Locate the cell with the specified text and output its (X, Y) center coordinate. 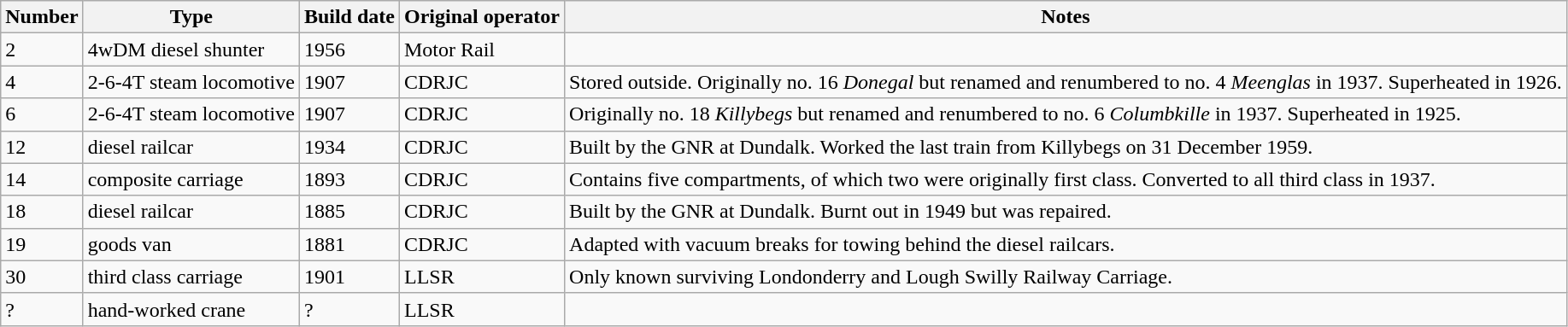
Motor Rail (482, 50)
third class carriage (191, 277)
18 (42, 212)
Notes (1066, 17)
4wDM diesel shunter (191, 50)
Contains five compartments, of which two were originally first class. Converted to all third class in 1937. (1066, 179)
Built by the GNR at Dundalk. Worked the last train from Killybegs on 31 December 1959. (1066, 147)
1893 (349, 179)
6 (42, 114)
1881 (349, 244)
Number (42, 17)
12 (42, 147)
Build date (349, 17)
hand-worked crane (191, 309)
goods van (191, 244)
1885 (349, 212)
Built by the GNR at Dundalk. Burnt out in 1949 but was repaired. (1066, 212)
14 (42, 179)
Stored outside. Originally no. 16 Donegal but renamed and renumbered to no. 4 Meenglas in 1937. Superheated in 1926. (1066, 82)
composite carriage (191, 179)
Adapted with vacuum breaks for towing behind the diesel railcars. (1066, 244)
Type (191, 17)
30 (42, 277)
Only known surviving Londonderry and Lough Swilly Railway Carriage. (1066, 277)
Original operator (482, 17)
19 (42, 244)
Originally no. 18 Killybegs but renamed and renumbered to no. 6 Columbkille in 1937. Superheated in 1925. (1066, 114)
4 (42, 82)
1934 (349, 147)
2 (42, 50)
1956 (349, 50)
1901 (349, 277)
